Provide the (X, Y) coordinate of the cell's center where the given text is located.  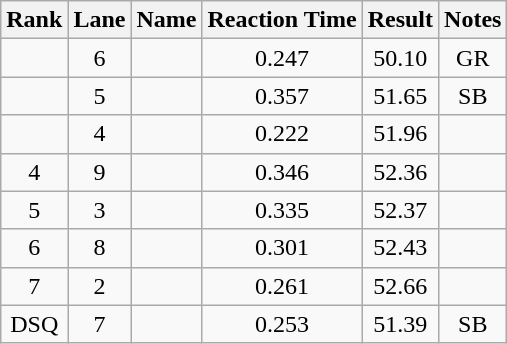
51.39 (400, 324)
2 (100, 286)
Notes (473, 20)
Result (400, 20)
51.96 (400, 134)
52.66 (400, 286)
0.261 (282, 286)
3 (100, 210)
50.10 (400, 58)
Lane (100, 20)
0.301 (282, 248)
51.65 (400, 96)
0.346 (282, 172)
9 (100, 172)
0.335 (282, 210)
52.37 (400, 210)
0.357 (282, 96)
0.222 (282, 134)
52.36 (400, 172)
0.247 (282, 58)
8 (100, 248)
52.43 (400, 248)
Name (166, 20)
0.253 (282, 324)
Rank (34, 20)
Reaction Time (282, 20)
GR (473, 58)
DSQ (34, 324)
